Return the (X, Y) coordinate for the center point of the cell that contains the specified text.  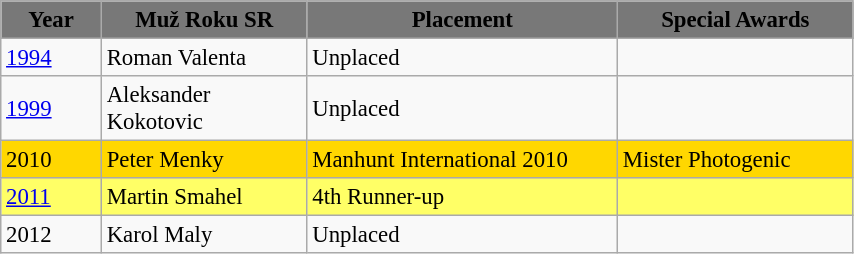
Peter Menky (204, 160)
Karol Maly (204, 235)
Muž Roku SR (204, 20)
1999 (52, 108)
4th Runner-up (462, 197)
1994 (52, 58)
2012 (52, 235)
Placement (462, 20)
2010 (52, 160)
Martin Smahel (204, 197)
Aleksander Kokotovic (204, 108)
Special Awards (736, 20)
Roman Valenta (204, 58)
2011 (52, 197)
Manhunt International 2010 (462, 160)
Mister Photogenic (736, 160)
Year (52, 20)
